Identify which cell holds the provided text, then report its [x, y] central coordinate. 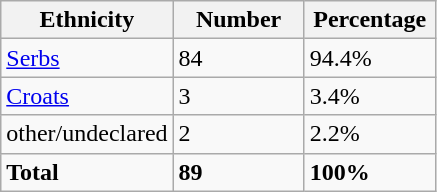
Serbs [87, 58]
84 [238, 58]
89 [238, 172]
Croats [87, 96]
94.4% [370, 58]
3 [238, 96]
100% [370, 172]
2.2% [370, 134]
2 [238, 134]
3.4% [370, 96]
Total [87, 172]
Ethnicity [87, 20]
Number [238, 20]
other/undeclared [87, 134]
Percentage [370, 20]
